Identify which cell holds the provided text, then report its [x, y] central coordinate. 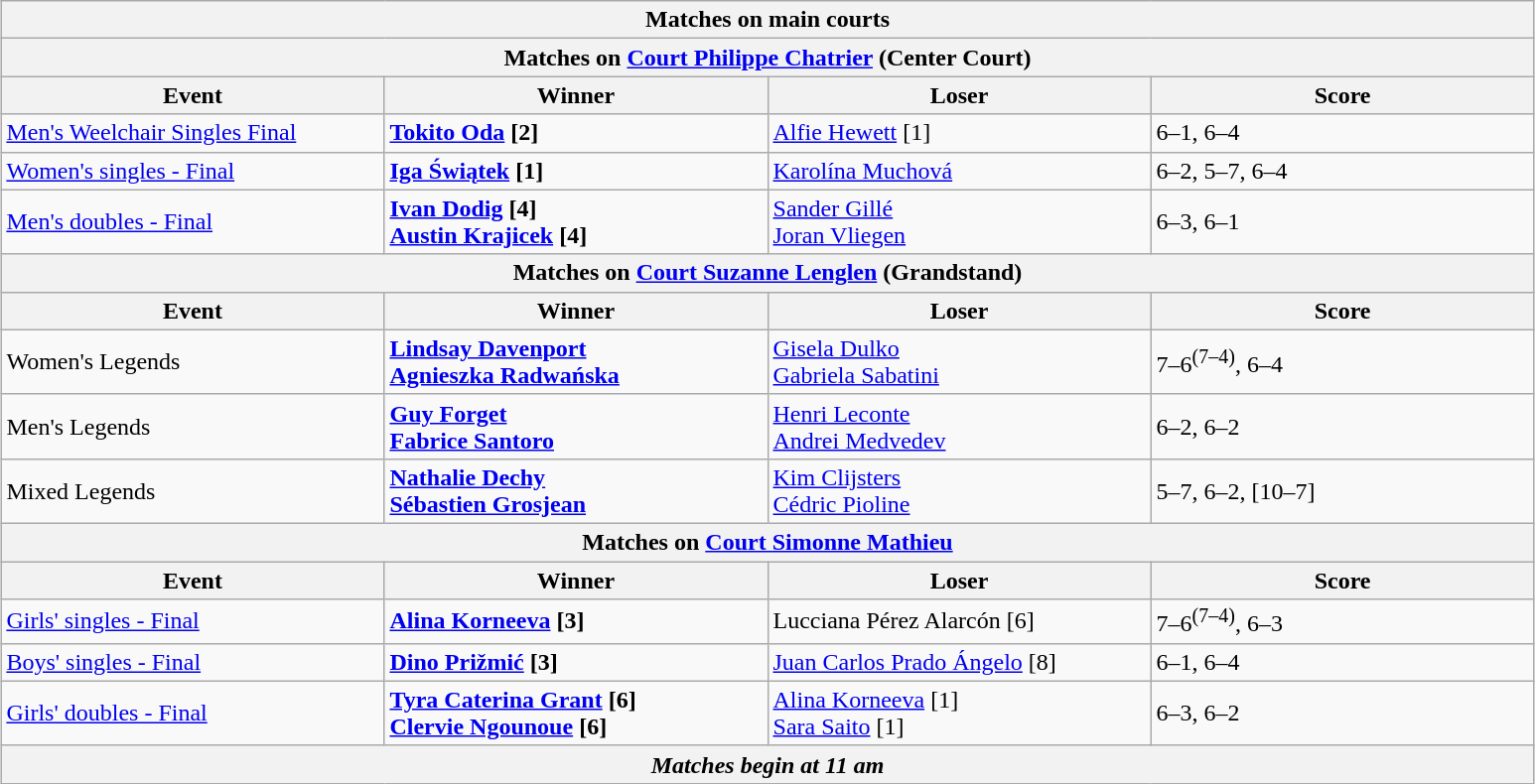
Matches on Court Suzanne Lenglen (Grandstand) [767, 273]
Boys' singles - Final [193, 662]
Juan Carlos Prado Ángelo [8] [959, 662]
Lindsay Davenport Agnieszka Radwańska [576, 361]
Karolína Muchová [959, 171]
Matches begin at 11 am [767, 764]
Iga Świątek [1] [576, 171]
6–2, 5–7, 6–4 [1342, 171]
Women's singles - Final [193, 171]
Matches on main courts [767, 20]
6–3, 6–2 [1342, 713]
Ivan Dodig [4] Austin Krajicek [4] [576, 222]
5–7, 6–2, [10–7] [1342, 490]
Guy Forget Fabrice Santoro [576, 427]
Men's Legends [193, 427]
6–2, 6–2 [1342, 427]
Men's doubles - Final [193, 222]
Girls' singles - Final [193, 621]
Girls' doubles - Final [193, 713]
Alfie Hewett [1] [959, 133]
Alina Korneeva [3] [576, 621]
Tokito Oda [2] [576, 133]
Nathalie Dechy Sébastien Grosjean [576, 490]
Dino Prižmić [3] [576, 662]
Tyra Caterina Grant [6] Clervie Ngounoue [6] [576, 713]
Mixed Legends [193, 490]
7–6(7–4), 6–3 [1342, 621]
6–3, 6–1 [1342, 222]
Kim Clijsters Cédric Pioline [959, 490]
Women's Legends [193, 361]
Lucciana Pérez Alarcón [6] [959, 621]
7–6(7–4), 6–4 [1342, 361]
Sander Gillé Joran Vliegen [959, 222]
Alina Korneeva [1] Sara Saito [1] [959, 713]
Gisela Dulko Gabriela Sabatini [959, 361]
Matches on Court Simonne Mathieu [767, 542]
Henri Leconte Andrei Medvedev [959, 427]
Men's Weelchair Singles Final [193, 133]
Matches on Court Philippe Chatrier (Center Court) [767, 58]
